Detect which cell encompasses the target text, then output its [X, Y] center coordinate. 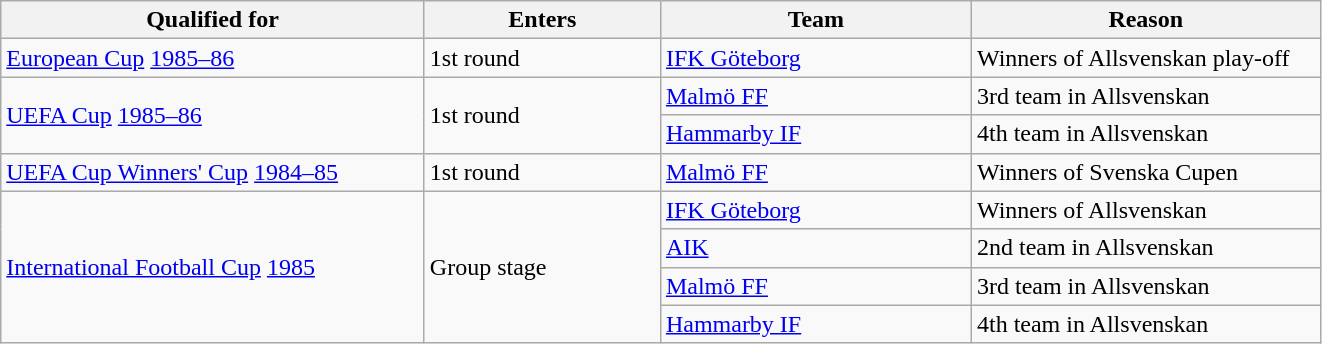
2nd team in Allsvenskan [1146, 248]
Winners of Svenska Cupen [1146, 172]
Qualified for [213, 20]
International Football Cup 1985 [213, 267]
Team [816, 20]
Enters [542, 20]
Group stage [542, 267]
Reason [1146, 20]
UEFA Cup Winners' Cup 1984–85 [213, 172]
European Cup 1985–86 [213, 58]
Winners of Allsvenskan [1146, 210]
UEFA Cup 1985–86 [213, 115]
Winners of Allsvenskan play-off [1146, 58]
AIK [816, 248]
